Search for the cell housing the specified text and yield its (X, Y) center coordinate. 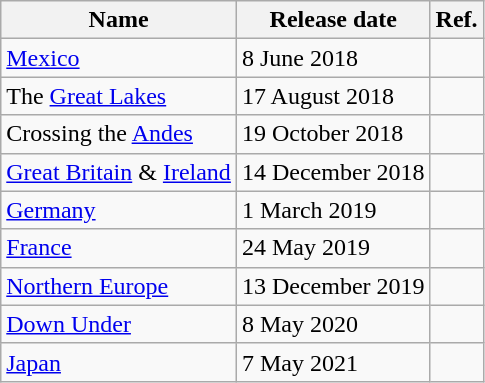
Ref. (456, 20)
Crossing the Andes (119, 134)
8 May 2020 (333, 324)
Mexico (119, 58)
19 October 2018 (333, 134)
Japan (119, 362)
24 May 2019 (333, 248)
Northern Europe (119, 286)
1 March 2019 (333, 210)
7 May 2021 (333, 362)
The Great Lakes (119, 96)
8 June 2018 (333, 58)
Name (119, 20)
Germany (119, 210)
17 August 2018 (333, 96)
Release date (333, 20)
France (119, 248)
13 December 2019 (333, 286)
14 December 2018 (333, 172)
Down Under (119, 324)
Great Britain & Ireland (119, 172)
